Return [X, Y] of the center of cell containing provided text 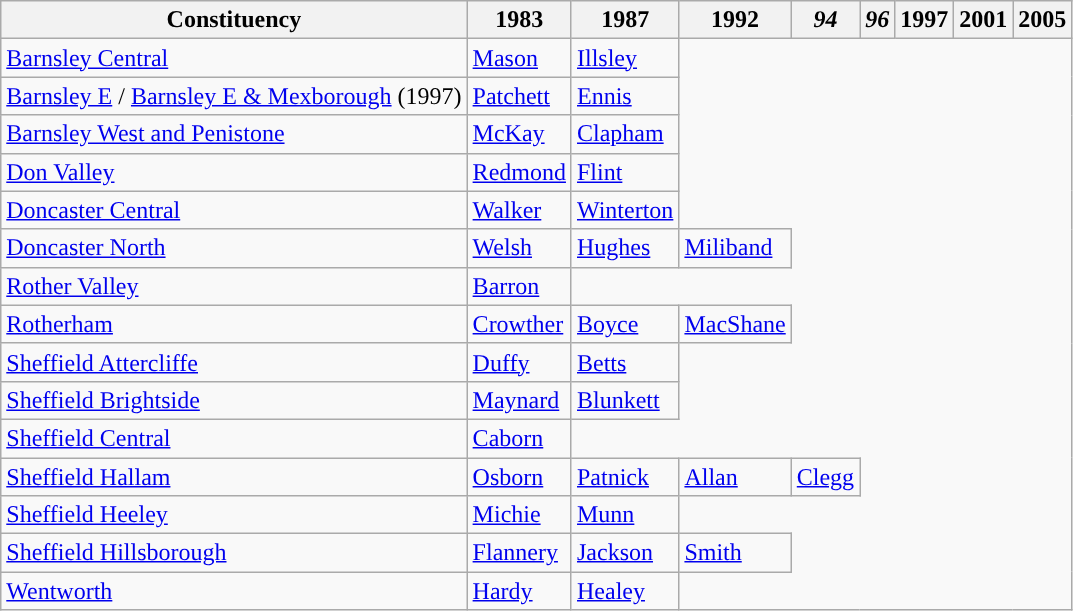
Jackson [624, 553]
Rother Valley [234, 286]
Sheffield Attercliffe [234, 362]
Flannery [519, 553]
Sheffield Brightside [234, 400]
Constituency [234, 20]
Allan [735, 477]
Clegg [825, 477]
Illsley [624, 58]
94 [825, 20]
Welsh [519, 248]
Boyce [624, 324]
Crowther [519, 324]
Blunkett [624, 400]
Clapham [624, 134]
Hughes [624, 248]
Winterton [624, 210]
Michie [519, 515]
1992 [735, 20]
MacShane [735, 324]
Barnsley West and Penistone [234, 134]
Doncaster Central [234, 210]
Osborn [519, 477]
Sheffield Heeley [234, 515]
Barron [519, 286]
Patnick [624, 477]
Sheffield Central [234, 438]
Doncaster North [234, 248]
Maynard [519, 400]
1987 [624, 20]
Sheffield Hallam [234, 477]
Walker [519, 210]
Flint [624, 172]
1983 [519, 20]
Caborn [519, 438]
Smith [735, 553]
Rotherham [234, 324]
1997 [924, 20]
Sheffield Hillsborough [234, 553]
Barnsley Central [234, 58]
Patchett [519, 96]
Redmond [519, 172]
Ennis [624, 96]
McKay [519, 134]
96 [878, 20]
Munn [624, 515]
2001 [984, 20]
Don Valley [234, 172]
Duffy [519, 362]
Barnsley E / Barnsley E & Mexborough (1997) [234, 96]
Betts [624, 362]
Healey [624, 591]
Miliband [735, 248]
Wentworth [234, 591]
2005 [1042, 20]
Hardy [519, 591]
Mason [519, 58]
